Pinpoint the cell where the given text exists, returning its (X, Y) midpoint coordinate. 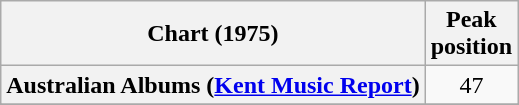
Peakposition (471, 34)
47 (471, 85)
Australian Albums (Kent Music Report) (213, 85)
Chart (1975) (213, 34)
